Output the [x, y] coordinate of the center of the cell containing the given text.  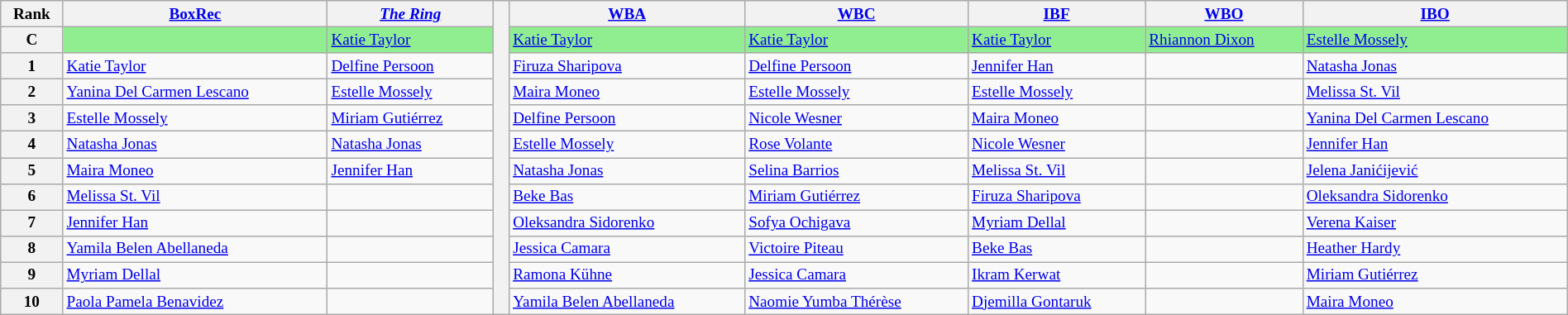
Verena Kaiser [1435, 223]
WBC [857, 14]
Paola Pamela Benavidez [195, 302]
Rank [31, 14]
Ikram Kerwat [1057, 275]
6 [31, 197]
3 [31, 118]
WBO [1224, 14]
8 [31, 249]
4 [31, 145]
IBO [1435, 14]
BoxRec [195, 14]
5 [31, 170]
Selina Barrios [857, 170]
Ramona Kühne [627, 275]
C [31, 40]
WBA [627, 14]
IBF [1057, 14]
Jelena Janićijević [1435, 170]
Sofya Ochigava [857, 223]
1 [31, 66]
Victoire Piteau [857, 249]
Naomie Yumba Thérèse [857, 302]
Rose Volante [857, 145]
Rhiannon Dixon [1224, 40]
Heather Hardy [1435, 249]
9 [31, 275]
The Ring [410, 14]
10 [31, 302]
Djemilla Gontaruk [1057, 302]
2 [31, 92]
7 [31, 223]
